Output the [x, y] coordinate of the center of the cell containing the given text.  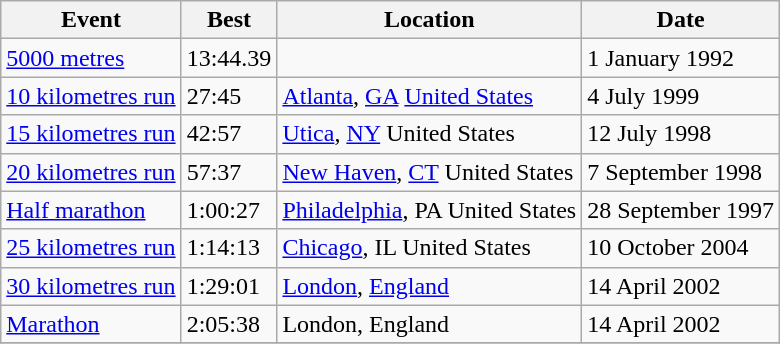
Utica, NY United States [430, 134]
Marathon [91, 324]
4 July 1999 [681, 96]
30 kilometres run [91, 286]
1:14:13 [229, 248]
1:29:01 [229, 286]
Philadelphia, PA United States [430, 210]
25 kilometres run [91, 248]
10 October 2004 [681, 248]
15 kilometres run [91, 134]
20 kilometres run [91, 172]
13:44.39 [229, 58]
10 kilometres run [91, 96]
Atlanta, GA United States [430, 96]
Best [229, 20]
Chicago, IL United States [430, 248]
2:05:38 [229, 324]
42:57 [229, 134]
Event [91, 20]
New Haven, CT United States [430, 172]
Date [681, 20]
5000 metres [91, 58]
57:37 [229, 172]
1 January 1992 [681, 58]
1:00:27 [229, 210]
Location [430, 20]
12 July 1998 [681, 134]
28 September 1997 [681, 210]
7 September 1998 [681, 172]
Half marathon [91, 210]
27:45 [229, 96]
